Extract the [x, y] coordinate from the center of the cell holding the provided text.  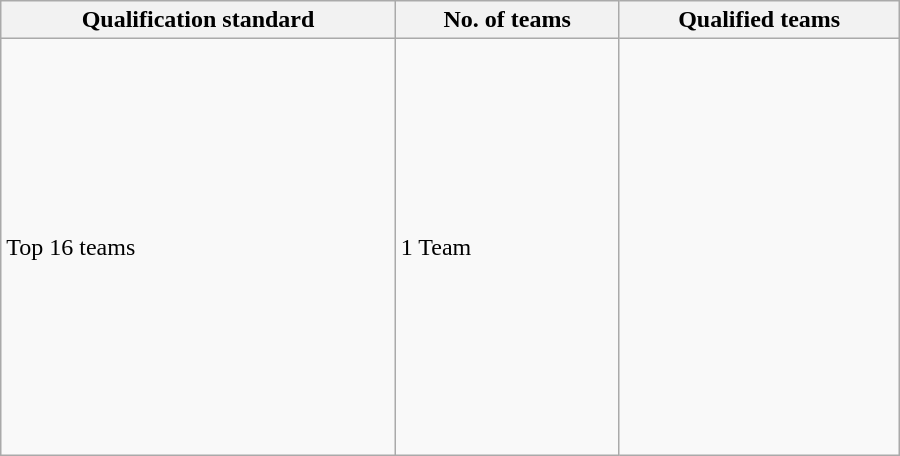
Qualification standard [198, 20]
No. of teams [507, 20]
1 Team [507, 247]
Top 16 teams [198, 247]
Qualified teams [759, 20]
